Find where the given text appears and provide that cell's center as [x, y] coordinate. 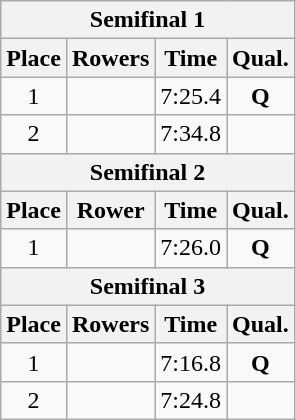
Semifinal 3 [148, 286]
Rower [110, 210]
7:16.8 [191, 362]
Semifinal 2 [148, 172]
7:26.0 [191, 248]
7:24.8 [191, 400]
7:34.8 [191, 134]
7:25.4 [191, 96]
Semifinal 1 [148, 20]
